Find where the given text appears and provide that cell's center as [x, y] coordinate. 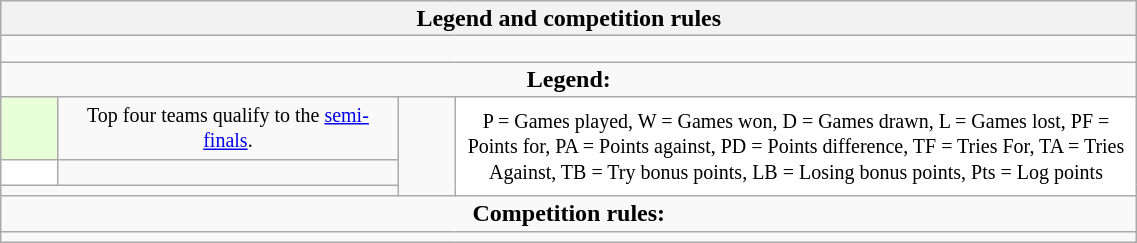
Legend: [569, 80]
Competition rules: [569, 214]
Top four teams qualify to the semi-finals. [228, 128]
Legend and competition rules [569, 18]
